For the text-containing cell, return its midpoint in [x, y] coordinate format. 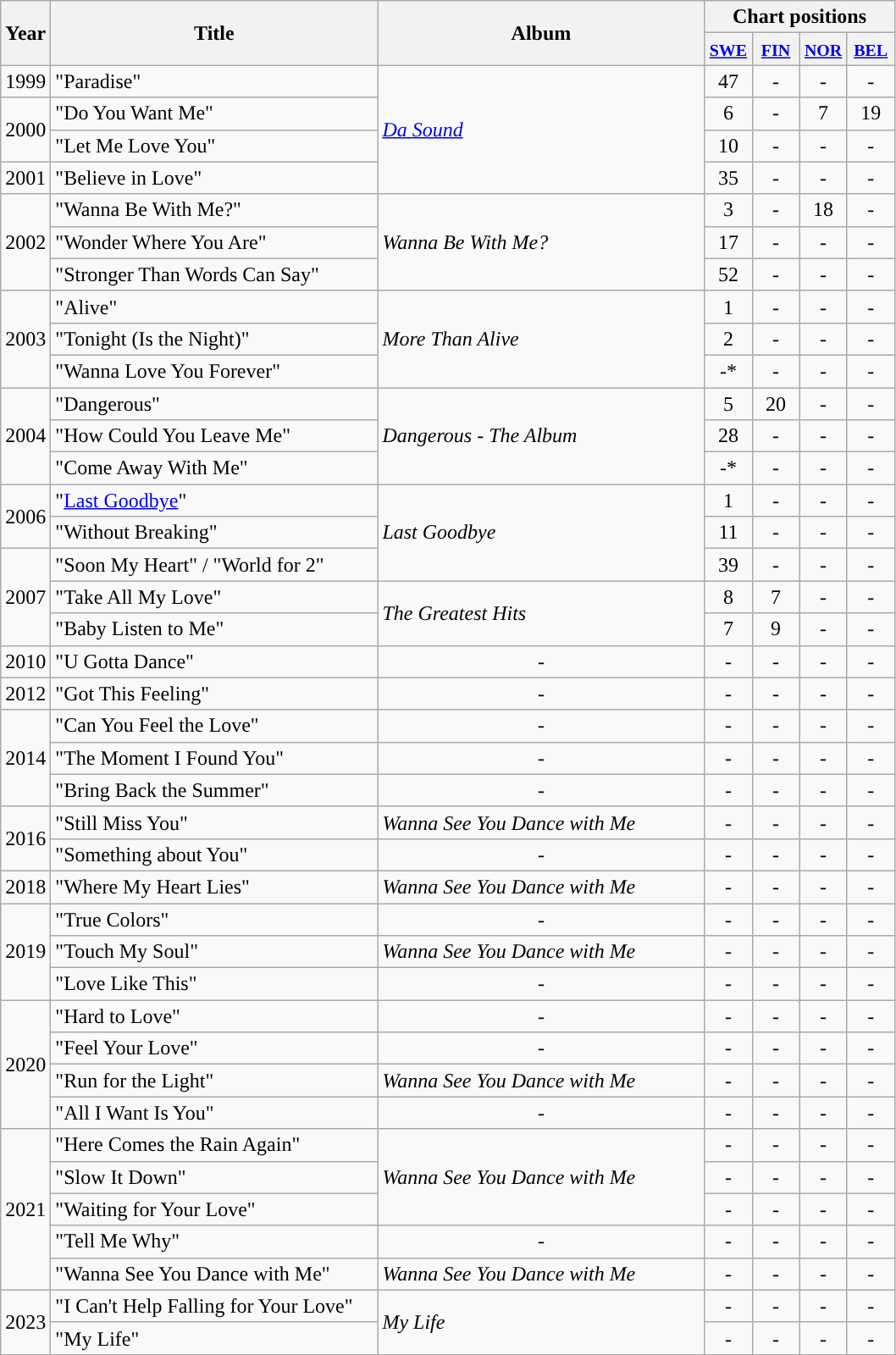
Da Sound [541, 130]
"Last Goodbye" [214, 501]
8 [728, 597]
"Got This Feeling" [214, 694]
"Slow It Down" [214, 1177]
"Hard to Love" [214, 1016]
Year [25, 33]
FIN [776, 49]
"Do You Want Me" [214, 113]
2004 [25, 436]
"Feel Your Love" [214, 1048]
"Touch My Soul" [214, 952]
"Let Me Love You" [214, 146]
Title [214, 33]
My Life [541, 1322]
NOR [823, 49]
"Paradise" [214, 81]
"Tonight (Is the Night)" [214, 339]
"Where My Heart Lies" [214, 887]
"Run for the Light" [214, 1081]
SWE [728, 49]
6 [728, 113]
2006 [25, 517]
"I Can't Help Falling for Your Love" [214, 1306]
"The Moment I Found You" [214, 758]
19 [871, 113]
2003 [25, 339]
"Alive" [214, 307]
"True Colors" [214, 919]
More Than Alive [541, 339]
2000 [25, 130]
2018 [25, 887]
"Wanna See You Dance with Me" [214, 1274]
"All I Want Is You" [214, 1113]
"Baby Listen to Me" [214, 629]
"Take All My Love" [214, 597]
2007 [25, 597]
2019 [25, 951]
"Bring Back the Summer" [214, 790]
BEL [871, 49]
47 [728, 81]
"Tell Me Why" [214, 1242]
"Wonder Where You Are" [214, 242]
Last Goodbye [541, 533]
5 [728, 404]
2021 [25, 1209]
52 [728, 274]
2010 [25, 661]
2016 [25, 838]
9 [776, 629]
"My Life" [214, 1338]
"Waiting for Your Love" [214, 1209]
"U Gotta Dance" [214, 661]
2020 [25, 1065]
"Soon My Heart" / "World for 2" [214, 565]
3 [728, 210]
"Here Comes the Rain Again" [214, 1145]
17 [728, 242]
Chart positions [799, 17]
Wanna Be With Me? [541, 242]
2001 [25, 178]
2002 [25, 242]
2 [728, 339]
39 [728, 565]
2023 [25, 1322]
"Believe in Love" [214, 178]
35 [728, 178]
2014 [25, 758]
"Wanna Be With Me?" [214, 210]
Dangerous - The Album [541, 436]
"Love Like This" [214, 984]
1999 [25, 81]
10 [728, 146]
"Come Away With Me" [214, 468]
11 [728, 533]
20 [776, 404]
"Dangerous" [214, 404]
"Can You Feel the Love" [214, 726]
18 [823, 210]
The Greatest Hits [541, 613]
2012 [25, 694]
"Still Miss You" [214, 822]
28 [728, 436]
"Stronger Than Words Can Say" [214, 274]
"Without Breaking" [214, 533]
"Something about You" [214, 854]
"How Could You Leave Me" [214, 436]
Album [541, 33]
"Wanna Love You Forever" [214, 371]
